Determine the [x, y] coordinate at the center of the cell enclosing the given text.  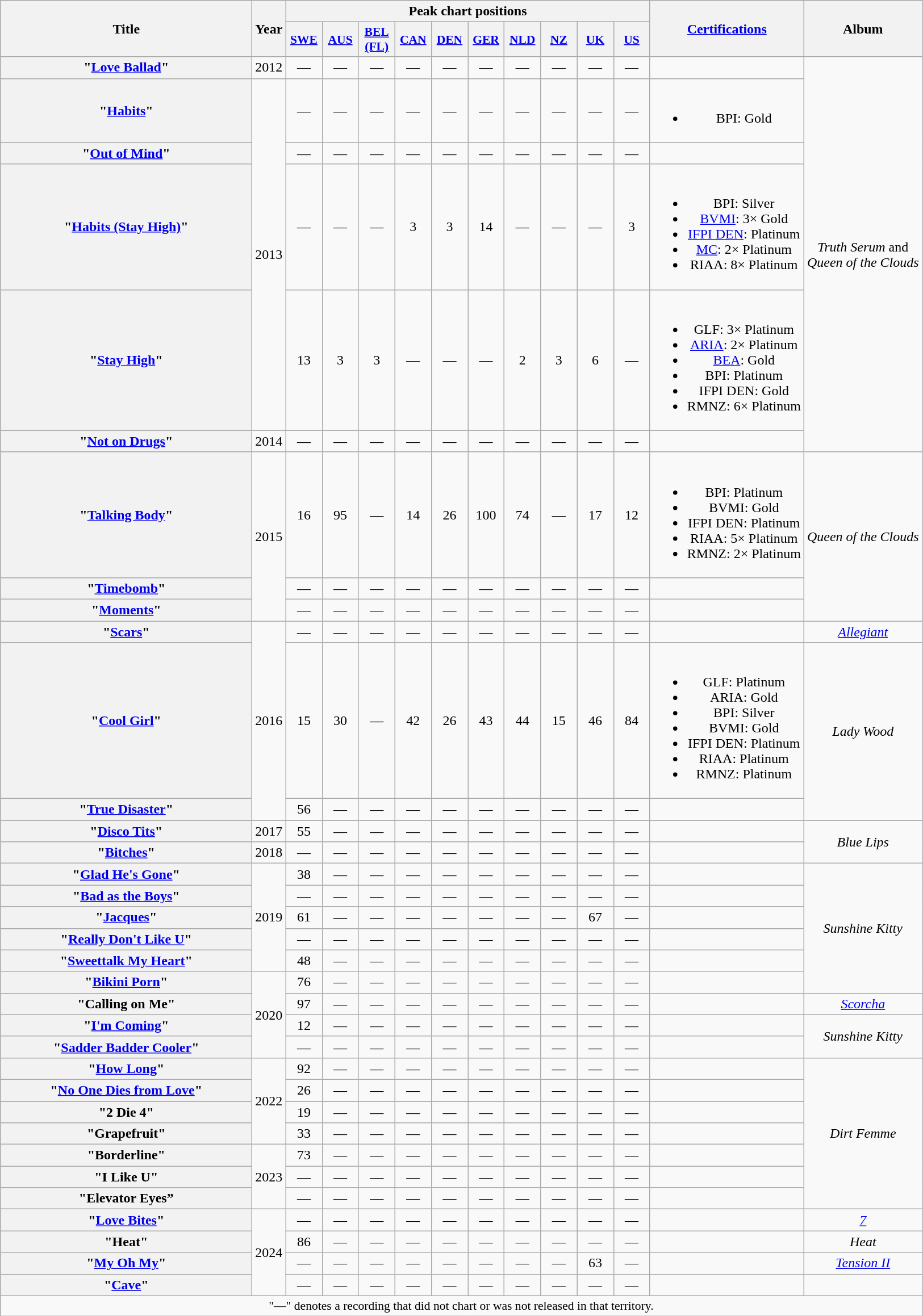
"Not on Drugs" [126, 441]
"Cool Girl" [126, 721]
"2 Die 4" [126, 1112]
DEN [449, 40]
7 [863, 1220]
Blue Lips [863, 842]
"Cave" [126, 1285]
38 [304, 874]
"Really Don't Like U" [126, 939]
"Bad as the Boys" [126, 896]
"No One Dies from Love" [126, 1090]
"Habits" [126, 110]
BEL(FL) [377, 40]
"Bitches" [126, 853]
"Glad He's Gone" [126, 874]
67 [595, 917]
"Love Bites" [126, 1220]
2023 [269, 1177]
73 [304, 1155]
"True Disaster" [126, 810]
44 [523, 721]
"Jacques" [126, 917]
Peak chart positions [468, 11]
2020 [269, 1015]
13 [304, 360]
Certifications [727, 28]
97 [304, 1004]
Dirt Femme [863, 1133]
GLF: PlatinumARIA: GoldBPI: SilverBVMI: GoldIFPI DEN: PlatinumRIAA: PlatinumRMNZ: Platinum [727, 721]
"Bikini Porn" [126, 982]
"Stay High" [126, 360]
"Borderline" [126, 1155]
"Sadder Badder Cooler" [126, 1047]
"—" denotes a recording that did not chart or was not released in that territory. [461, 1306]
16 [304, 514]
46 [595, 721]
Queen of the Clouds [863, 536]
74 [523, 514]
19 [304, 1112]
2024 [269, 1252]
SWE [304, 40]
2012 [269, 68]
56 [304, 810]
US [632, 40]
43 [486, 721]
NZ [559, 40]
95 [340, 514]
17 [595, 514]
Truth Serum andQueen of the Clouds [863, 254]
"I'm Coming" [126, 1025]
UK [595, 40]
2014 [269, 441]
6 [595, 360]
Tension II [863, 1263]
2019 [269, 917]
Allegiant [863, 632]
"Grapefruit" [126, 1134]
2 [523, 360]
76 [304, 982]
"Calling on Me" [126, 1004]
NLD [523, 40]
GLF: 3× PlatinumARIA: 2× PlatinumBEA: GoldBPI: PlatinumIFPI DEN: GoldRMNZ: 6× Platinum [727, 360]
"My Oh My" [126, 1263]
"Out of Mind" [126, 153]
92 [304, 1068]
86 [304, 1242]
Heat [863, 1242]
"How Long" [126, 1068]
Title [126, 28]
AUS [340, 40]
BPI: PlatinumBVMI: GoldIFPI DEN: PlatinumRIAA: 5× PlatinumRMNZ: 2× Platinum [727, 514]
Album [863, 28]
CAN [413, 40]
Year [269, 28]
"Timebomb" [126, 588]
2018 [269, 853]
61 [304, 917]
2022 [269, 1101]
"Love Ballad" [126, 68]
"Scars" [126, 632]
63 [595, 1263]
2016 [269, 721]
55 [304, 831]
"Moments" [126, 610]
2017 [269, 831]
2015 [269, 536]
"Habits (Stay High)" [126, 227]
"I Like U" [126, 1177]
30 [340, 721]
84 [632, 721]
"Talking Body" [126, 514]
2013 [269, 254]
Lady Wood [863, 731]
BPI: Gold [727, 110]
BPI: SilverBVMI: 3× GoldIFPI DEN: PlatinumMC: 2× PlatinumRIAA: 8× Platinum [727, 227]
100 [486, 514]
GER [486, 40]
42 [413, 721]
33 [304, 1134]
"Sweettalk My Heart" [126, 961]
"Heat" [126, 1242]
48 [304, 961]
"Disco Tits" [126, 831]
Scorcha [863, 1004]
"Elevator Eyes” [126, 1198]
